Return the [x, y] coordinate for the center point of the cell that contains the specified text.  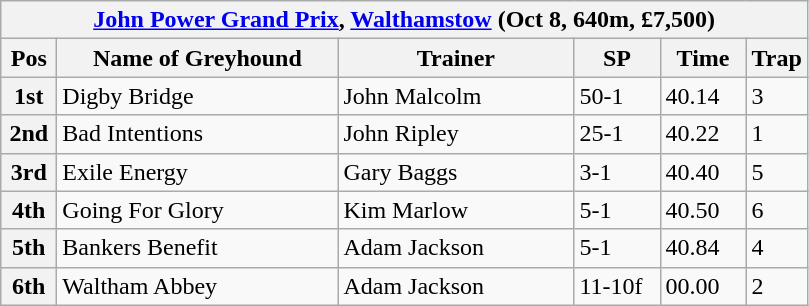
Bad Intentions [198, 134]
John Malcolm [456, 96]
5th [29, 248]
4th [29, 210]
5 [776, 172]
6th [29, 286]
Trainer [456, 58]
40.14 [703, 96]
25-1 [617, 134]
Pos [29, 58]
3-1 [617, 172]
SP [617, 58]
Trap [776, 58]
John Power Grand Prix, Walthamstow (Oct 8, 640m, £7,500) [404, 20]
1 [776, 134]
11-10f [617, 286]
Bankers Benefit [198, 248]
Time [703, 58]
2nd [29, 134]
Kim Marlow [456, 210]
Name of Greyhound [198, 58]
Waltham Abbey [198, 286]
40.40 [703, 172]
50-1 [617, 96]
Going For Glory [198, 210]
Gary Baggs [456, 172]
3rd [29, 172]
4 [776, 248]
40.50 [703, 210]
Exile Energy [198, 172]
John Ripley [456, 134]
40.22 [703, 134]
6 [776, 210]
1st [29, 96]
00.00 [703, 286]
40.84 [703, 248]
3 [776, 96]
Digby Bridge [198, 96]
2 [776, 286]
